Search for the cell housing the specified text and yield its (x, y) center coordinate. 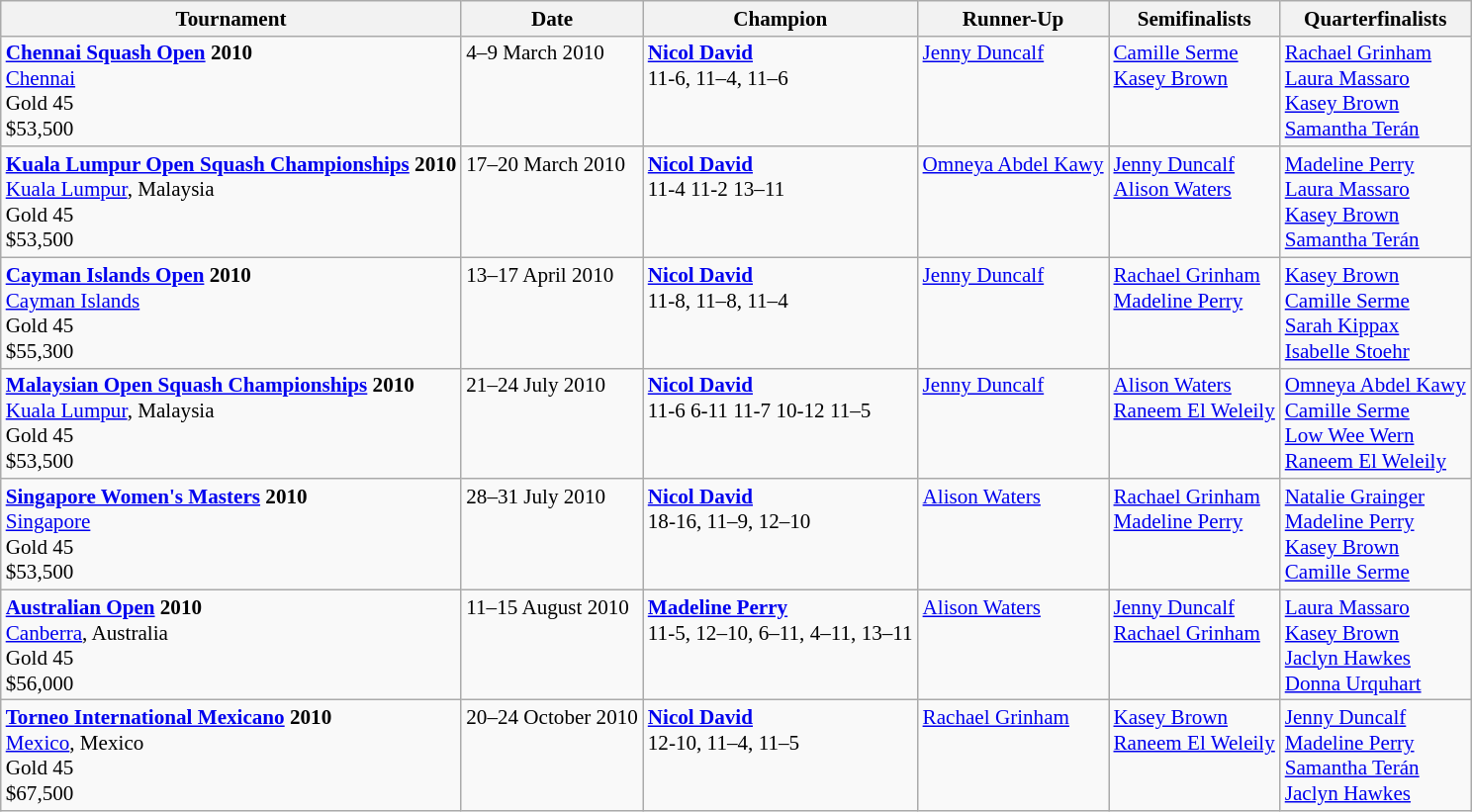
Cayman Islands Open 2010 Cayman IslandsGold 45$55,300 (231, 313)
Nicol David11-4 11-2 13–11 (781, 202)
Jenny Duncalf Alison Waters (1195, 202)
Torneo International Mexicano 2010 Mexico, MexicoGold 45$67,500 (231, 756)
Nicol David11-6 6-11 11-7 10-12 11–5 (781, 423)
Jenny Duncalf Rachael Grinham (1195, 645)
Champion (781, 18)
28–31 July 2010 (552, 534)
21–24 July 2010 (552, 423)
4–9 March 2010 (552, 91)
11–15 August 2010 (552, 645)
Malaysian Open Squash Championships 2010 Kuala Lumpur, MalaysiaGold 45$53,500 (231, 423)
Singapore Women's Masters 2010 SingaporeGold 45$53,500 (231, 534)
Omneya Abdel Kawy Camille Serme Low Wee Wern Raneem El Weleily (1375, 423)
Kuala Lumpur Open Squash Championships 2010 Kuala Lumpur, MalaysiaGold 45$53,500 (231, 202)
Jenny Duncalf Madeline Perry Samantha Terán Jaclyn Hawkes (1375, 756)
Australian Open 2010 Canberra, AustraliaGold 45$56,000 (231, 645)
Omneya Abdel Kawy (1013, 202)
Rachael Grinham Laura Massaro Kasey Brown Samantha Terán (1375, 91)
Quarterfinalists (1375, 18)
Tournament (231, 18)
Rachael Grinham (1013, 756)
Kasey Brown Raneem El Weleily (1195, 756)
20–24 October 2010 (552, 756)
17–20 March 2010 (552, 202)
Runner-Up (1013, 18)
13–17 April 2010 (552, 313)
Madeline Perry Laura Massaro Kasey Brown Samantha Terán (1375, 202)
Natalie Grainger Madeline Perry Kasey Brown Camille Serme (1375, 534)
Laura Massaro Kasey Brown Jaclyn Hawkes Donna Urquhart (1375, 645)
Chennai Squash Open 2010 ChennaiGold 45$53,500 (231, 91)
Nicol David18-16, 11–9, 12–10 (781, 534)
Nicol David11-6, 11–4, 11–6 (781, 91)
Camille Serme Kasey Brown (1195, 91)
Kasey Brown Camille Serme Sarah Kippax Isabelle Stoehr (1375, 313)
Nicol David11-8, 11–8, 11–4 (781, 313)
Date (552, 18)
Madeline Perry11-5, 12–10, 6–11, 4–11, 13–11 (781, 645)
Alison Waters Raneem El Weleily (1195, 423)
Nicol David12-10, 11–4, 11–5 (781, 756)
Semifinalists (1195, 18)
